Return (x, y) of the center of cell containing provided text 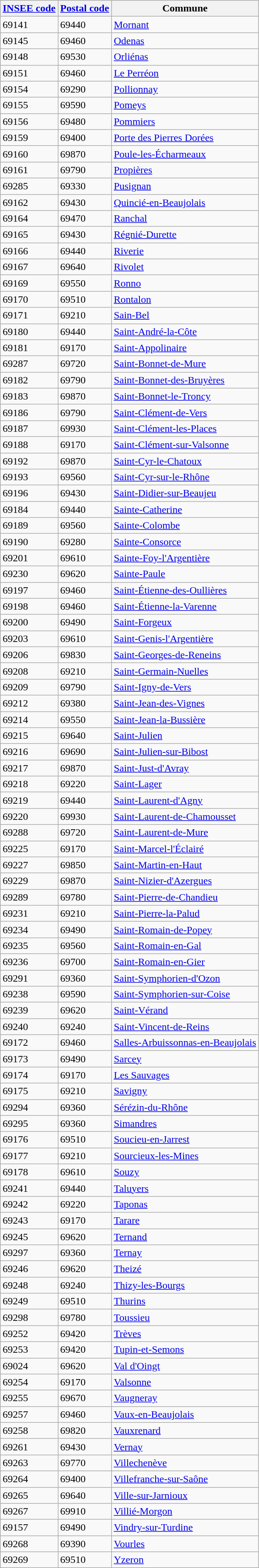
Saint-Étienne-la-Varenne (185, 606)
Quincié-en-Beaujolais (185, 203)
Thizy-les-Bourgs (185, 1285)
69690 (84, 752)
Saint-Julien (185, 736)
69217 (29, 768)
69390 (84, 1544)
69178 (29, 1172)
Saint-Marcel-l'Éclairé (185, 849)
Saint-Forgeux (185, 622)
Villechenève (185, 1463)
Sérézin-du-Rhône (185, 1107)
69530 (84, 57)
Saint-Igny-de-Vers (185, 687)
69246 (29, 1269)
69187 (29, 428)
Sainte-Colombe (185, 526)
Val d'Oingt (185, 1366)
Orliénas (185, 57)
69245 (29, 1237)
Saint-Genis-l'Argentière (185, 639)
69910 (84, 1512)
Saint-Romain-en-Gal (185, 946)
69280 (84, 542)
69269 (29, 1560)
Saint-Vincent-de-Reins (185, 1027)
69297 (29, 1253)
69380 (84, 703)
Sainte-Consorce (185, 542)
69154 (29, 89)
Ronno (185, 283)
Saint-Symphorien-sur-Coise (185, 994)
Saint-Clément-sur-Valsonne (185, 445)
Commune (185, 8)
Savigny (185, 1091)
69243 (29, 1220)
Saint-Laurent-d'Agny (185, 800)
69216 (29, 752)
Soucieu-en-Jarrest (185, 1140)
Simandres (185, 1123)
69480 (84, 121)
Odenas (185, 41)
69162 (29, 203)
69157 (29, 1528)
69470 (84, 219)
Ternay (185, 1253)
69214 (29, 720)
Postal code (84, 8)
69155 (29, 105)
69186 (29, 412)
Pollionnay (185, 89)
Thurins (185, 1301)
69249 (29, 1301)
69173 (29, 1059)
Sainte-Paule (185, 574)
69151 (29, 73)
69230 (29, 574)
69196 (29, 493)
69171 (29, 315)
69229 (29, 881)
Saint-Martin-en-Haut (185, 865)
Saint-Symphorien-d'Ozon (185, 978)
Saint-Romain-en-Gier (185, 962)
69219 (29, 800)
Theizé (185, 1269)
69850 (84, 865)
69161 (29, 170)
Porte des Pierres Dorées (185, 138)
69238 (29, 994)
Sarcey (185, 1059)
Saint-Lager (185, 784)
Saint-Bonnet-le-Troncy (185, 396)
69200 (29, 622)
69257 (29, 1414)
Saint-Laurent-de-Mure (185, 833)
Ternand (185, 1237)
69700 (84, 962)
Saint-Étienne-des-Oullières (185, 590)
69209 (29, 687)
69208 (29, 671)
69190 (29, 542)
Le Perréon (185, 73)
69024 (29, 1366)
69145 (29, 41)
Saint-Laurent-de-Chamousset (185, 816)
69295 (29, 1123)
Pomeys (185, 105)
Rontalon (185, 299)
Saint-Cyr-le-Chatoux (185, 461)
69156 (29, 121)
Pommiers (185, 121)
69820 (84, 1430)
Saint-Appolinaire (185, 348)
Salles-Arbuissonnas-en-Beaujolais (185, 1043)
Ville-sur-Jarnioux (185, 1495)
69212 (29, 703)
69268 (29, 1544)
69267 (29, 1512)
69148 (29, 57)
69141 (29, 25)
INSEE code (29, 8)
Saint-Pierre-de-Chandieu (185, 897)
69175 (29, 1091)
Saint-Bonnet-des-Bruyères (185, 380)
69263 (29, 1463)
69167 (29, 267)
69225 (29, 849)
69236 (29, 962)
69177 (29, 1156)
69290 (84, 89)
69287 (29, 364)
Ranchal (185, 219)
Saint-Just-d'Avray (185, 768)
69198 (29, 606)
Souzy (185, 1172)
69176 (29, 1140)
69289 (29, 897)
Sainte-Catherine (185, 510)
69234 (29, 929)
69254 (29, 1382)
69291 (29, 978)
Rivolet (185, 267)
Vaux-en-Beaujolais (185, 1414)
Vernay (185, 1447)
Propières (185, 170)
69206 (29, 655)
Saint-Georges-de-Reneins (185, 655)
69242 (29, 1204)
69235 (29, 946)
69181 (29, 348)
Régnié-Durette (185, 235)
Sourcieux-les-Mines (185, 1156)
Saint-André-la-Côte (185, 332)
Saint-Bonnet-de-Mure (185, 364)
Villefranche-sur-Saône (185, 1479)
69248 (29, 1285)
Pusignan (185, 186)
Taponas (185, 1204)
69197 (29, 590)
69164 (29, 219)
69252 (29, 1334)
Trèves (185, 1334)
69172 (29, 1043)
Saint-Didier-sur-Beaujeu (185, 493)
Saint-Nizier-d'Azergues (185, 881)
Tarare (185, 1220)
Poule-les-Écharmeaux (185, 154)
69174 (29, 1075)
69231 (29, 913)
69218 (29, 784)
Saint-Jean-la-Bussière (185, 720)
69288 (29, 833)
69241 (29, 1188)
Valsonne (185, 1382)
Les Sauvages (185, 1075)
69169 (29, 283)
Villié-Morgon (185, 1512)
Vauxrenard (185, 1430)
Saint-Cyr-sur-le-Rhône (185, 477)
Vaugneray (185, 1398)
Saint-Julien-sur-Bibost (185, 752)
69253 (29, 1350)
69670 (84, 1398)
69159 (29, 138)
69239 (29, 1011)
69188 (29, 445)
69201 (29, 558)
69180 (29, 332)
69265 (29, 1495)
69182 (29, 380)
Saint-Pierre-la-Palud (185, 913)
Vourles (185, 1544)
69184 (29, 510)
69294 (29, 1107)
69183 (29, 396)
69255 (29, 1398)
Saint-Romain-de-Popey (185, 929)
69330 (84, 186)
Saint-Clément-de-Vers (185, 412)
69166 (29, 251)
Saint-Jean-des-Vignes (185, 703)
Tupin-et-Semons (185, 1350)
Mornant (185, 25)
Riverie (185, 251)
Vindry-sur-Turdine (185, 1528)
Sain-Bel (185, 315)
69203 (29, 639)
Yzeron (185, 1560)
69215 (29, 736)
69261 (29, 1447)
69165 (29, 235)
Saint-Germain-Nuelles (185, 671)
Sainte-Foy-l'Argentière (185, 558)
69193 (29, 477)
69770 (84, 1463)
69160 (29, 154)
69258 (29, 1430)
Saint-Clément-les-Places (185, 428)
69830 (84, 655)
Saint-Vérand (185, 1011)
69192 (29, 461)
69227 (29, 865)
Toussieu (185, 1317)
Taluyers (185, 1188)
69298 (29, 1317)
69264 (29, 1479)
69285 (29, 186)
69189 (29, 526)
